Search for the cell housing the specified text and yield its [X, Y] center coordinate. 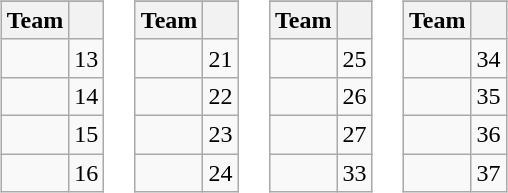
26 [354, 96]
25 [354, 58]
14 [86, 96]
35 [488, 96]
34 [488, 58]
36 [488, 134]
15 [86, 134]
33 [354, 173]
27 [354, 134]
37 [488, 173]
23 [220, 134]
22 [220, 96]
16 [86, 173]
21 [220, 58]
24 [220, 173]
13 [86, 58]
